Output the (X, Y) coordinate of the center of the cell containing the given text.  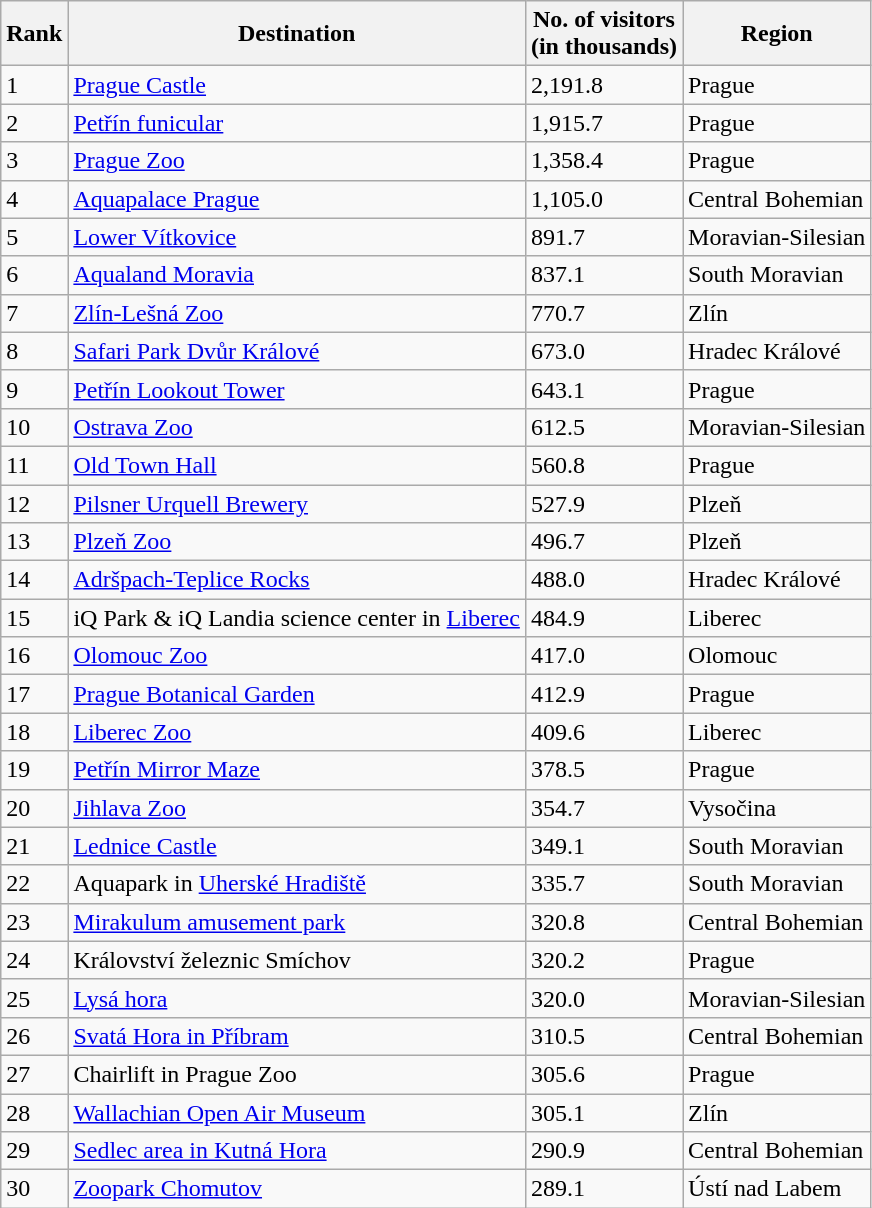
Prague Castle (297, 85)
13 (34, 542)
21 (34, 846)
Olomouc (777, 656)
378.5 (604, 770)
Mirakulum amusement park (297, 922)
18 (34, 732)
349.1 (604, 846)
12 (34, 503)
5 (34, 237)
4 (34, 199)
6 (34, 275)
Wallachian Open Air Museum (297, 1113)
Ostrava Zoo (297, 427)
335.7 (604, 884)
891.7 (604, 237)
488.0 (604, 580)
Zoopark Chomutov (297, 1189)
409.6 (604, 732)
Prague Botanical Garden (297, 694)
1,358.4 (604, 161)
Plzeň Zoo (297, 542)
Safari Park Dvůr Králové (297, 351)
Svatá Hora in Příbram (297, 1036)
643.1 (604, 389)
837.1 (604, 275)
Petřín Mirror Maze (297, 770)
Old Town Hall (297, 465)
16 (34, 656)
19 (34, 770)
2,191.8 (604, 85)
25 (34, 998)
Lednice Castle (297, 846)
Adršpach-Teplice Rocks (297, 580)
Zlín-Lešná Zoo (297, 313)
Sedlec area in Kutná Hora (297, 1151)
1,105.0 (604, 199)
527.9 (604, 503)
17 (34, 694)
Království železnic Smíchov (297, 960)
Lysá hora (297, 998)
20 (34, 808)
Aquapark in Uherské Hradiště (297, 884)
612.5 (604, 427)
Pilsner Urquell Brewery (297, 503)
310.5 (604, 1036)
8 (34, 351)
320.2 (604, 960)
412.9 (604, 694)
305.1 (604, 1113)
23 (34, 922)
7 (34, 313)
673.0 (604, 351)
24 (34, 960)
Region (777, 34)
1,915.7 (604, 123)
15 (34, 618)
Liberec Zoo (297, 732)
30 (34, 1189)
560.8 (604, 465)
289.1 (604, 1189)
11 (34, 465)
Chairlift in Prague Zoo (297, 1074)
No. of visitors(in thousands) (604, 34)
Prague Zoo (297, 161)
484.9 (604, 618)
3 (34, 161)
26 (34, 1036)
10 (34, 427)
Jihlava Zoo (297, 808)
2 (34, 123)
320.8 (604, 922)
iQ Park & iQ Landia science center in Liberec (297, 618)
14 (34, 580)
Olomouc Zoo (297, 656)
496.7 (604, 542)
27 (34, 1074)
Destination (297, 34)
22 (34, 884)
Ústí nad Labem (777, 1189)
9 (34, 389)
290.9 (604, 1151)
Aquapalace Prague (297, 199)
Lower Vítkovice (297, 237)
305.6 (604, 1074)
Aqualand Moravia (297, 275)
29 (34, 1151)
417.0 (604, 656)
1 (34, 85)
Rank (34, 34)
354.7 (604, 808)
Petřín Lookout Tower (297, 389)
320.0 (604, 998)
28 (34, 1113)
Petřín funicular (297, 123)
770.7 (604, 313)
Vysočina (777, 808)
